For the text-containing cell, return its midpoint in [x, y] coordinate format. 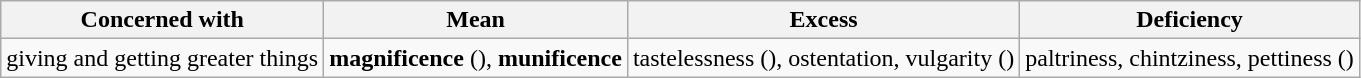
paltriness, chintziness, pettiness () [1190, 58]
Deficiency [1190, 20]
magnificence (), munificence [476, 58]
Concerned with [162, 20]
giving and getting greater things [162, 58]
Excess [823, 20]
Mean [476, 20]
tastelessness (), ostentation, vulgarity () [823, 58]
